For the text-containing cell, return its midpoint in (x, y) coordinate format. 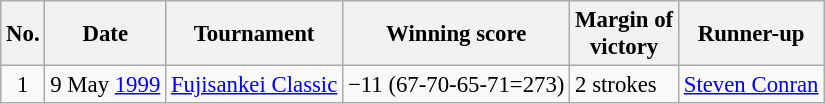
Fujisankei Classic (254, 85)
Runner-up (750, 34)
No. (23, 34)
−11 (67-70-65-71=273) (456, 85)
2 strokes (624, 85)
9 May 1999 (106, 85)
Tournament (254, 34)
Margin ofvictory (624, 34)
1 (23, 85)
Date (106, 34)
Winning score (456, 34)
Steven Conran (750, 85)
